Return the [X, Y] coordinate for the center point of the cell that contains the specified text.  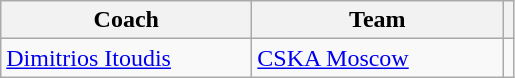
Coach [126, 20]
CSKA Moscow [378, 58]
Team [378, 20]
Dimitrios Itoudis [126, 58]
